Detect which cell encompasses the target text, then output its [X, Y] center coordinate. 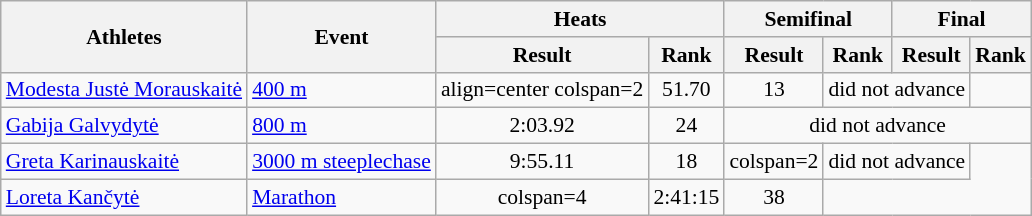
18 [686, 162]
3000 m steeplechase [342, 162]
colspan=2 [774, 162]
800 m [342, 126]
2:03.92 [542, 126]
400 m [342, 90]
2:41:15 [686, 197]
51.70 [686, 90]
Semifinal [808, 19]
Loreta Kančytė [124, 197]
Modesta Justė Morauskaitė [124, 90]
colspan=4 [542, 197]
13 [774, 90]
Athletes [124, 36]
24 [686, 126]
Gabija Galvydytė [124, 126]
Greta Karinauskaitė [124, 162]
Heats [580, 19]
Final [962, 19]
align=center colspan=2 [542, 90]
9:55.11 [542, 162]
Marathon [342, 197]
Event [342, 36]
38 [774, 197]
